Extract the (X, Y) coordinate from the center of the cell holding the provided text.  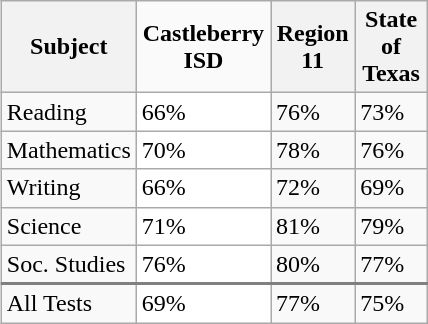
71% (203, 226)
Science (68, 226)
Castleberry ISD (203, 47)
Subject (68, 47)
70% (203, 150)
81% (313, 226)
Region 11 (313, 47)
Writing (68, 188)
80% (313, 264)
Soc. Studies (68, 264)
State of Texas (391, 47)
All Tests (68, 304)
78% (313, 150)
72% (313, 188)
79% (391, 226)
Mathematics (68, 150)
75% (391, 304)
73% (391, 112)
Reading (68, 112)
